Identify which cell holds the provided text, then report its (x, y) central coordinate. 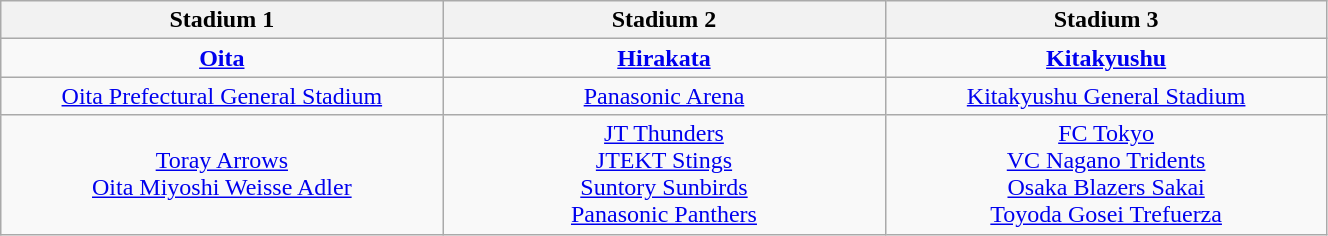
Kitakyushu General Stadium (1106, 96)
Oita (222, 58)
FC Tokyo VC Nagano TridentsOsaka Blazers Sakai Toyoda Gosei Trefuerza (1106, 174)
Kitakyushu (1106, 58)
Stadium 1 (222, 20)
Stadium 3 (1106, 20)
Stadium 2 (664, 20)
Toray ArrowsOita Miyoshi Weisse Adler (222, 174)
Hirakata (664, 58)
Panasonic Arena (664, 96)
Oita Prefectural General Stadium (222, 96)
JT ThundersJTEKT StingsSuntory SunbirdsPanasonic Panthers (664, 174)
